Provide the (X, Y) coordinate of the cell's center where the given text is located.  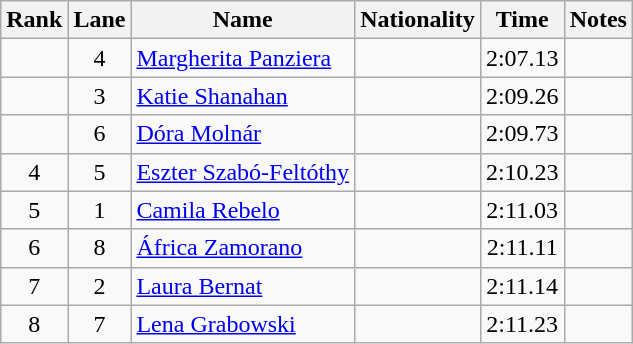
Nationality (418, 20)
Lane (100, 20)
2:07.13 (522, 58)
2:09.26 (522, 96)
Laura Bernat (243, 286)
2:09.73 (522, 134)
Dóra Molnár (243, 134)
3 (100, 96)
2 (100, 286)
Rank (34, 20)
Katie Shanahan (243, 96)
2:11.11 (522, 248)
Lena Grabowski (243, 324)
1 (100, 210)
Camila Rebelo (243, 210)
Notes (598, 20)
África Zamorano (243, 248)
2:11.23 (522, 324)
Eszter Szabó-Feltóthy (243, 172)
Margherita Panziera (243, 58)
Time (522, 20)
2:11.14 (522, 286)
2:11.03 (522, 210)
2:10.23 (522, 172)
Name (243, 20)
